Search for the cell housing the specified text and yield its (X, Y) center coordinate. 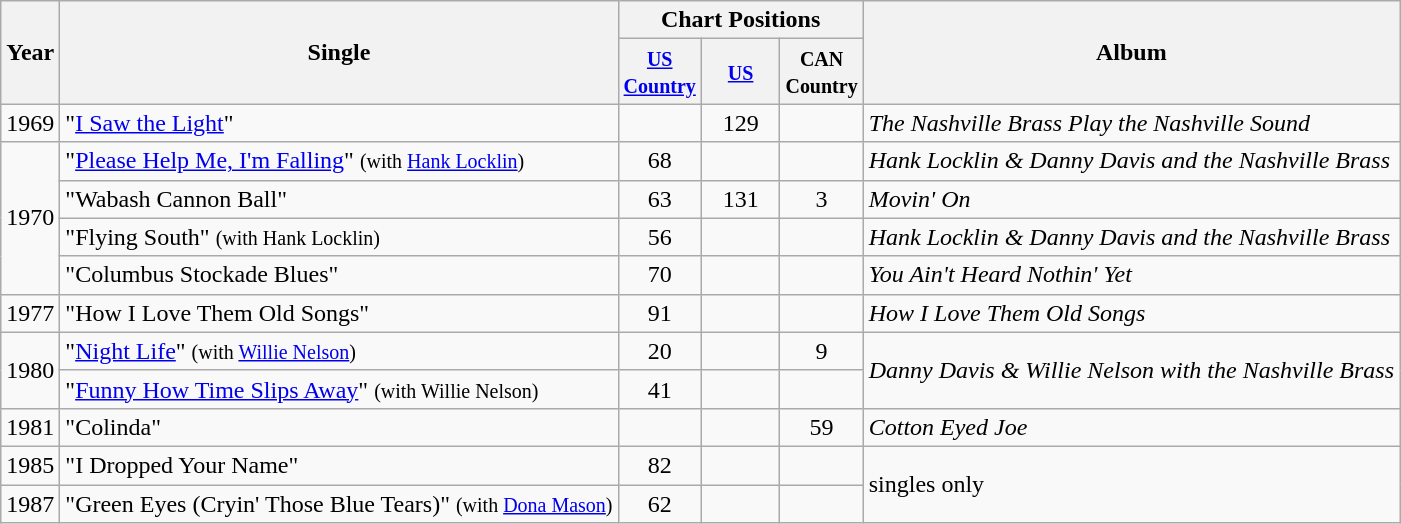
1970 (30, 218)
62 (660, 503)
Album (1131, 52)
"Flying South" (with Hank Locklin) (339, 237)
You Ain't Heard Nothin' Yet (1131, 275)
"I Saw the Light" (339, 123)
68 (660, 161)
1987 (30, 503)
Danny Davis & Willie Nelson with the Nashville Brass (1131, 370)
3 (822, 199)
Year (30, 52)
"Funny How Time Slips Away" (with Willie Nelson) (339, 389)
"I Dropped Your Name" (339, 465)
"Colinda" (339, 427)
91 (660, 313)
129 (740, 123)
20 (660, 351)
"Night Life" (with Willie Nelson) (339, 351)
The Nashville Brass Play the Nashville Sound (1131, 123)
9 (822, 351)
1981 (30, 427)
63 (660, 199)
1977 (30, 313)
82 (660, 465)
59 (822, 427)
"How I Love Them Old Songs" (339, 313)
singles only (1131, 484)
41 (660, 389)
1980 (30, 370)
Cotton Eyed Joe (1131, 427)
How I Love Them Old Songs (1131, 313)
"Green Eyes (Cryin' Those Blue Tears)" (with Dona Mason) (339, 503)
Chart Positions (740, 20)
"Wabash Cannon Ball" (339, 199)
US Country (660, 72)
Movin' On (1131, 199)
1985 (30, 465)
131 (740, 199)
56 (660, 237)
1969 (30, 123)
70 (660, 275)
"Columbus Stockade Blues" (339, 275)
"Please Help Me, I'm Falling" (with Hank Locklin) (339, 161)
CAN Country (822, 72)
US (740, 72)
Single (339, 52)
